From the cell containing the given text, extract its center point as [X, Y] coordinate. 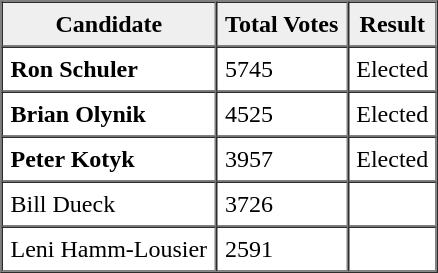
Bill Dueck [110, 204]
4525 [282, 114]
Brian Olynik [110, 114]
Candidate [110, 24]
Result [392, 24]
Total Votes [282, 24]
2591 [282, 248]
Ron Schuler [110, 68]
Peter Kotyk [110, 158]
Leni Hamm-Lousier [110, 248]
3957 [282, 158]
3726 [282, 204]
5745 [282, 68]
